Scan for the cell matching the given text and deliver its (x, y) coordinate at center. 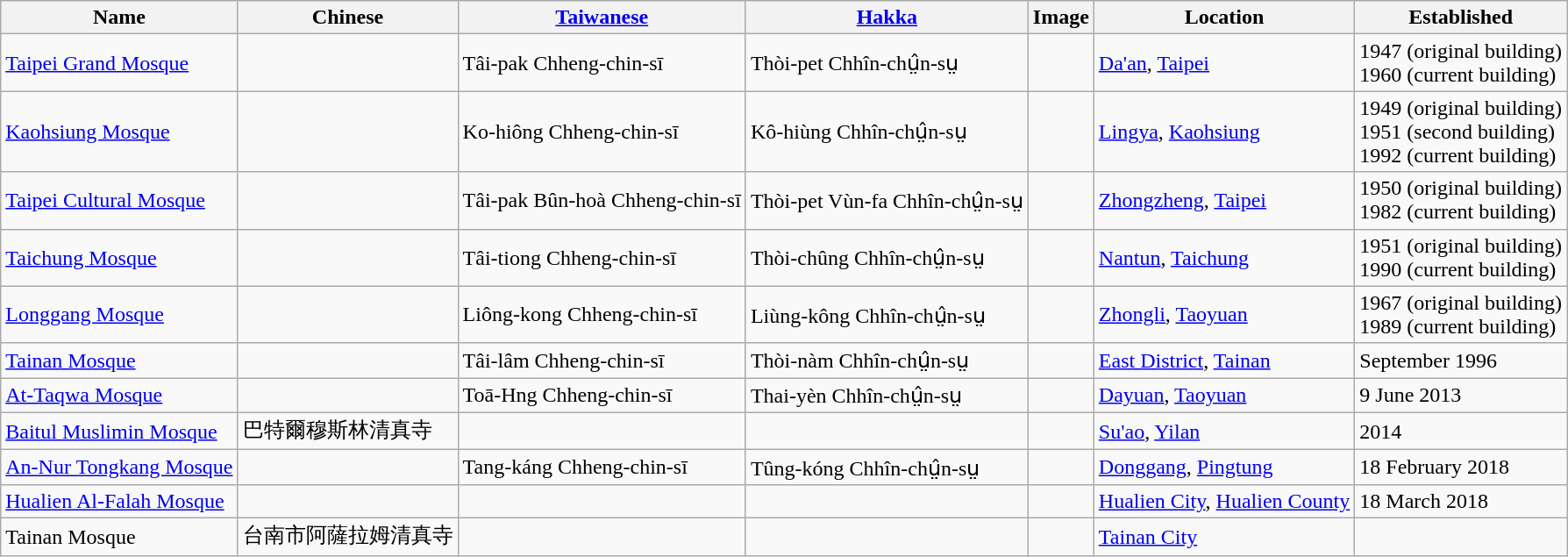
Tâi-lâm Chheng-chin-sī (602, 361)
Baitul Muslimin Mosque (119, 432)
Image (1061, 18)
Tang-káng Chheng-chin-sī (602, 468)
Thai-yèn Chhîn-chṳ̂n-sṳ (887, 396)
Thòi-nàm Chhîn-chṳ̂n-sṳ (887, 361)
Kô-hiùng Chhîn-chṳ̂n-sṳ (887, 132)
Donggang, Pingtung (1224, 468)
9 June 2013 (1461, 396)
Hualien Al-Falah Mosque (119, 501)
September 1996 (1461, 361)
Zhongli, Taoyuan (1224, 314)
1949 (original building)1951 (second building)1992 (current building) (1461, 132)
Established (1461, 18)
Thòi-pet Vùn-fa Chhîn-chṳ̂n-sṳ (887, 200)
1947 (original building)1960 (current building) (1461, 63)
Su'ao, Yilan (1224, 432)
1967 (original building)1989 (current building) (1461, 314)
Lingya, Kaohsiung (1224, 132)
Toā-Hng Chheng-chin-sī (602, 396)
Taipei Grand Mosque (119, 63)
Da'an, Taipei (1224, 63)
Liùng-kông Chhîn-chṳ̂n-sṳ (887, 314)
Hualien City, Hualien County (1224, 501)
Tainan City (1224, 537)
Nantun, Taichung (1224, 258)
Tâi-pak Chheng-chin-sī (602, 63)
1951 (original building)1990 (current building) (1461, 258)
Tûng-kóng Chhîn-chṳ̂n-sṳ (887, 468)
Zhongzheng, Taipei (1224, 200)
Hakka (887, 18)
Ko-hiông Chheng-chin-sī (602, 132)
An-Nur Tongkang Mosque (119, 468)
18 March 2018 (1461, 501)
Name (119, 18)
Kaohsiung Mosque (119, 132)
Tâi-tiong Chheng-chin-sī (602, 258)
Tâi-pak Bûn-hoà Chheng-chin-sī (602, 200)
East District, Tainan (1224, 361)
At-Taqwa Mosque (119, 396)
巴特爾穆斯林清真寺 (347, 432)
Taichung Mosque (119, 258)
Taiwanese (602, 18)
Thòi-chûng Chhîn-chṳ̂n-sṳ (887, 258)
Liông-kong Chheng-chin-sī (602, 314)
Longgang Mosque (119, 314)
1950 (original building)1982 (current building) (1461, 200)
Thòi-pet Chhîn-chṳ̂n-sṳ (887, 63)
2014 (1461, 432)
Location (1224, 18)
18 February 2018 (1461, 468)
Taipei Cultural Mosque (119, 200)
台南市阿薩拉姆清真寺 (347, 537)
Dayuan, Taoyuan (1224, 396)
Chinese (347, 18)
